From the cell containing the given text, extract its center point as (X, Y) coordinate. 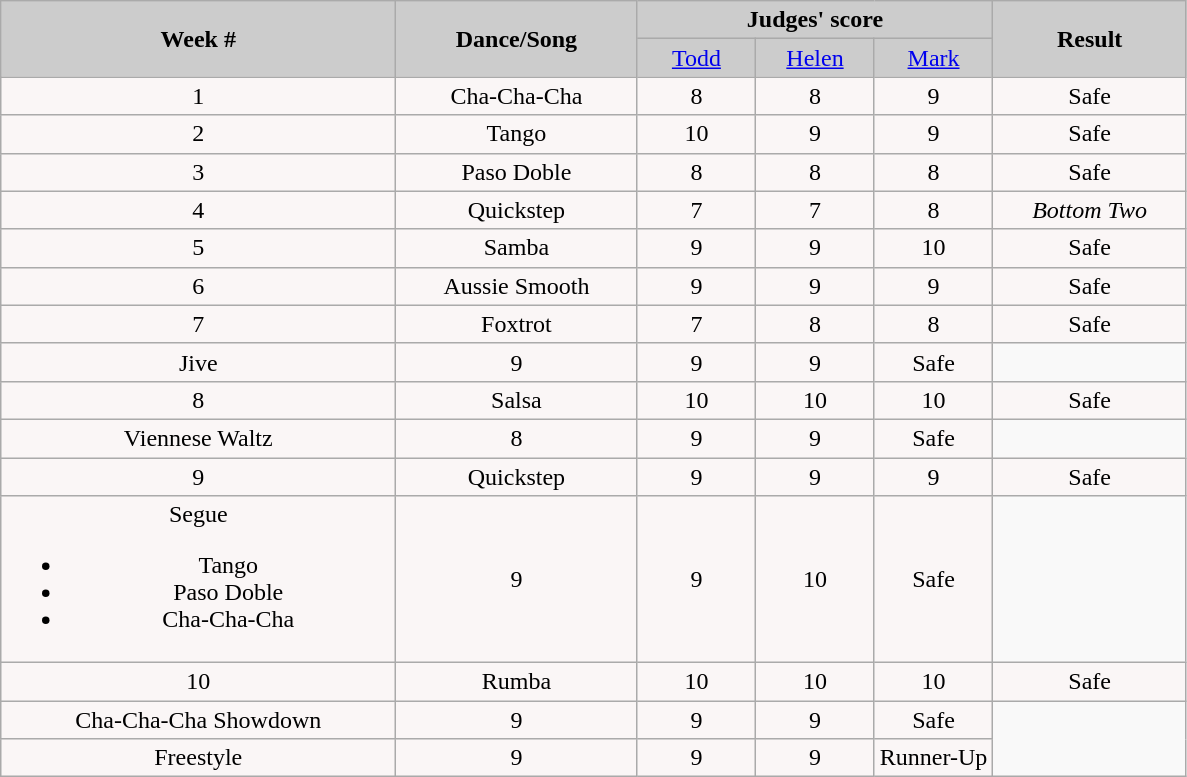
Cha-Cha-Cha (516, 96)
Todd (696, 58)
4 (198, 210)
Bottom Two (1090, 210)
2 (198, 134)
6 (198, 286)
Mark (934, 58)
Dance/Song (516, 39)
Aussie Smooth (516, 286)
3 (198, 172)
Rumba (516, 682)
1 (198, 96)
Foxtrot (516, 324)
Salsa (516, 400)
Paso Doble (516, 172)
Tango (516, 134)
Result (1090, 39)
Viennese Waltz (198, 438)
Jive (198, 362)
Freestyle (198, 758)
Cha-Cha-Cha Showdown (198, 720)
5 (198, 248)
Helen (816, 58)
Samba (516, 248)
Runner-Up (934, 758)
SegueTangoPaso DobleCha-Cha-Cha (198, 580)
Week # (198, 39)
Judges' score (815, 20)
